Pinpoint the cell where the given text exists, returning its (x, y) midpoint coordinate. 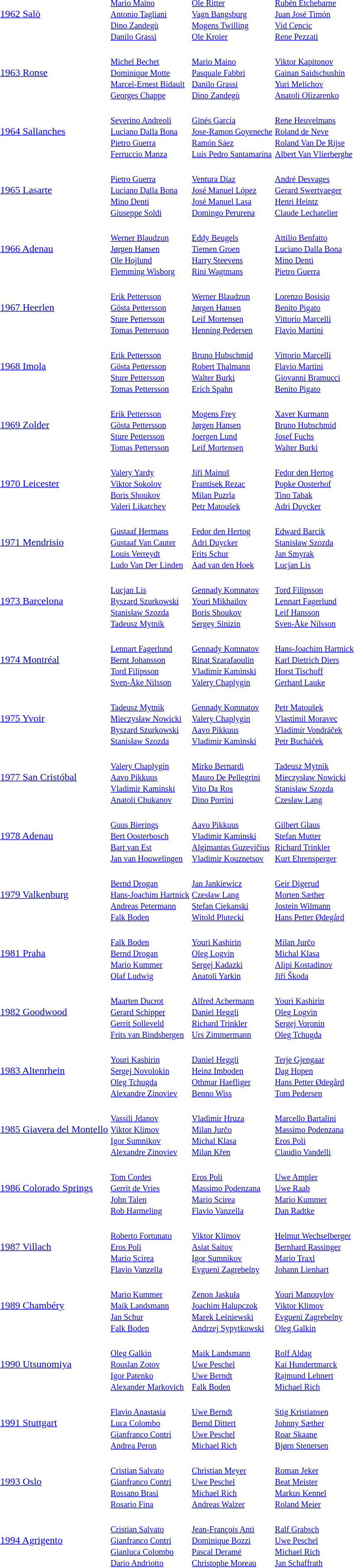
Maarten Ducrot Gerard Schipper Gerrit Solleveld Frits van Bindsbergen (150, 1012)
Attilio Benfatto Luciano Dalla Bona Mino Denti Pietro Guerra (314, 249)
Werner Blaudzun Jørgen Hansen Leif Mortensen Henning Pedersen (232, 307)
Xaver Kurmann Bruno Hubschmid Josef Fuchs Walter Burki (314, 425)
Roberto FortunatoEros Poli Mario Scirea Flavio Vanzella (150, 1247)
Helmut Wechselberger Bernhard RassingerMario Traxl Johann Lienhart (314, 1247)
Youri Kashirin Oleg Logvin Sergej Kadazki Anatoli Yarkin (232, 953)
Geir Digerud Morten Sæther Jostein Wilmann Hans Petter Ødegård (314, 894)
Viktor Kapitonov Gainan Saidschushin Yuri Melichov Anatoli Olizarenko (314, 72)
Daniel Heggli Heinz Imboden Othmar Haefliger Benno Wiss (232, 1070)
Mirko Bernardi Mauro De Pellegrini Vito Da Ros Dino Porrini (232, 777)
Guus Bierings Bert Oosterbosch Bart van Est Jan van Houwelingen (150, 836)
Uwe Ampler Uwe Raab Mario Kummer Dan Radtke (314, 1188)
Gustaaf Hermans Gustaaf Van Cauter Louis Verreydt Ludo Van Der Linden (150, 542)
Gilbert Glaus Stefan Mutter Richard Trinkler Kurt Ehrensperger (314, 836)
Viktor Klimov Asiat SaitovIgor Sumnikov Evgueni Zagrebelny (232, 1247)
Fedor den Hertog Popke Oosterhof Tino Tabak Adri Duycker (314, 483)
Roman JekerBeat Meister Markus Kennel Roland Meier (314, 1481)
Vassili Jdanov Viktor Klimov Igor Sumnikov Alexandre Zinoviev (150, 1129)
Bruno Hubschmid Robert Thalmann Walter Burki Erich Spahn (232, 366)
Tadeusz Mytnik Mieczysław Nowicki Stanisław Szozda Czesław Lang (314, 777)
Youri Kashirin Sergej Novolokin Oleg Tchugda Alexandre Zinoviev (150, 1070)
Eddy Beugels Tiemen Groen Harry Steevens Rini Wagtmans (232, 249)
Ginés García Jose-Ramon Goyeneche Ramón Sáez Luis Pedro Santamarina (232, 131)
Lorenzo Bosisio Benito Pigato Vittorio Marcelli Flavio Martini (314, 307)
Edward Barcik Stanisław Szozda Jan Smyrak Lucjan Lis (314, 542)
Milan Jurčo Michal Klasa Alipi Kostadinov Jiří Škoda (314, 953)
Mario Maino Pasquale Fabbri Danilo Grassi Dino Zandegù (232, 72)
Jan Jankiewicz Czesław Lang Stefan Ciekanski Witold Plutecki (232, 894)
Flavio Anastasia Luca Colombo Gianfranco ContriAndrea Peron (150, 1423)
Ventura Díaz José Manuel López José Manuel Lasa Domingo Perurena (232, 190)
Falk Boden Bernd Drogan Mario Kummer Olaf Ludwig (150, 953)
Tom Cordes Gerrit de Vries John Talen Rob Harmeling (150, 1188)
Tadeusz Mytnik Mieczysław Nowicki Ryszard Szurkowski Stanisław Szozda (150, 718)
Jiří Mainuš Frantisek Rezac Milan Puzrla Petr Matoušek (232, 483)
Tord Filipsson Lennart Fagerlund Leif Hansson Sven-Åke Nilsson (314, 601)
Eros Poli Massimo Podenzana Mario Scirea Flavio Vanzella (232, 1188)
André Desvages Gerard Swertvaeger Henri Heintz Claude Lechatelier (314, 190)
Christian MeyerUwe PeschelMichael Rich Andreas Walzer (232, 1481)
Cristian Salvato Gianfranco ContriRossano BrasiRosario Fina (150, 1481)
Zenon Jaskuła Joachim Halupczok Marek LeśniewskiAndrzej Sypytkowski (232, 1305)
Terje Gjengaar Dag Hopen Hans Petter Ødegård Tom Pedersen (314, 1070)
Youri Manouylov Viktor Klimov Evgueni Zagrebelny Oleg Galkin (314, 1305)
Severino Andreoli Luciano Dalla Bona Pietro Guerra Ferruccio Manza (150, 131)
Gennady Komnatov Youri Mikhailov Boris Shoukov Sergey Sinizin (232, 601)
Valery Yardy Viktor Sokolov Boris Shoukov Valeri Likatchev (150, 483)
Marcello Bartalini Massimo Podenzana Eros Poli Claudio Vandelli (314, 1129)
Valery Chaplygin Aavo Pikkuus Vladimir Kaminski Anatoli Chukanov (150, 777)
Aavo Pikkuus Vladimir Kaminski Algimantas Guzevičius Vladimir Kouznetsov (232, 836)
Vladimir Hruza Milan Jurčo Michal Klasa Milan Křen (232, 1129)
Maik Landsmann Uwe Peschel Uwe Berndt Falk Boden (232, 1364)
Youri Kashirin Oleg Logvin Sergej Voronin Oleg Tchugda (314, 1012)
Gennady Komnatov Valery Chaplygin Aavo Pikkuus Vladimir Kaminski (232, 718)
Werner Blaudzun Jørgen Hansen Ole Hojlund Flemming Wisborg (150, 249)
Alfred Achermann Daniel Heggli Richard Trinkler Urs Zimmermann (232, 1012)
Uwe Berndt Bernd Dittert Uwe Peschel Michael Rich (232, 1423)
Hans-Joachim Hartnick Karl Dietrich Diers Horst Tischoff Gerhard Lauke (314, 660)
Oleg Galkin Rouslan Zotov Igor Patenko Alexander Markovich (150, 1364)
Rene Heuvelmans Roland de Neve Roland Van De Rijse Albert Van Vlierberghe (314, 131)
Mario Kummer Maik Landsmann Jan Schur Falk Boden (150, 1305)
Petr Matoušek Vlastimil Moravec Vladimír Vondráček Petr Bucháček (314, 718)
Rolf Aldag Kai Hundertmarck Rajmund Lehnert Michael Rich (314, 1364)
Gennady Komnatov Rinat Szarafaoulin Vladimir Kaminski Valery Chaplygin (232, 660)
Lucjan Lis Ryszard Szurkowski Stanisław Szozda Tadeusz Mytnik (150, 601)
Vittorio Marcelli Flavio Martini Giovanni Bramucci Benito Pigato (314, 366)
Mogens Frey Jørgen Hansen Joergen Lund Leif Mortensen (232, 425)
Michel Bechet Dominique Motte Marcel-Ernest Bidault Georges Chappe (150, 72)
Stig Kristiansen Johnny Sæther Roar Skaane Bjørn Stenersen (314, 1423)
Pietro Guerra Luciano Dalla Bona Mino Denti Giuseppe Soldi (150, 190)
Lennart Fagerlund Bernt Johansson Tord Filipsson Sven-Åke Nilsson (150, 660)
Bernd Drogan Hans-Joachim Hartnick Andreas Petermann Falk Boden (150, 894)
Fedor den Hertog Adri Duycker Frits Schur Aad van den Hoek (232, 542)
